Locate the cell with the specified text and output its [X, Y] center coordinate. 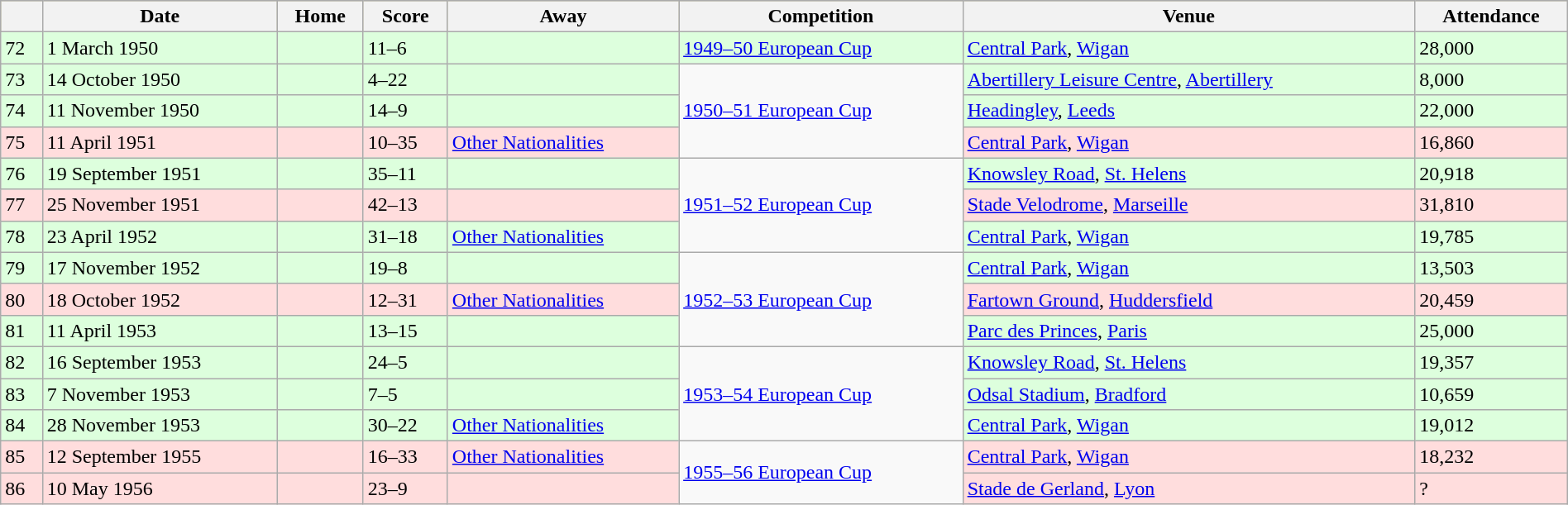
16 September 1953 [160, 362]
11 April 1951 [160, 142]
19 September 1951 [160, 174]
19,357 [1492, 362]
1951–52 European Cup [821, 205]
28 November 1953 [160, 426]
10 May 1956 [160, 488]
42–13 [405, 205]
13–15 [405, 331]
25,000 [1492, 331]
7 November 1953 [160, 394]
1955–56 European Cup [821, 473]
18,232 [1492, 457]
Stade de Gerland, Lyon [1189, 488]
20,918 [1492, 174]
28,000 [1492, 48]
18 October 1952 [160, 299]
12 September 1955 [160, 457]
Stade Velodrome, Marseille [1189, 205]
19–8 [405, 268]
10–35 [405, 142]
? [1492, 488]
1950–51 European Cup [821, 111]
22,000 [1492, 111]
Score [405, 17]
82 [22, 362]
75 [22, 142]
78 [22, 236]
1952–53 European Cup [821, 299]
25 November 1951 [160, 205]
23 April 1952 [160, 236]
8,000 [1492, 79]
85 [22, 457]
19,785 [1492, 236]
Date [160, 17]
17 November 1952 [160, 268]
14–9 [405, 111]
13,503 [1492, 268]
72 [22, 48]
Odsal Stadium, Bradford [1189, 394]
Venue [1189, 17]
16–33 [405, 457]
24–5 [405, 362]
83 [22, 394]
Fartown Ground, Huddersfield [1189, 299]
11 April 1953 [160, 331]
84 [22, 426]
31,810 [1492, 205]
81 [22, 331]
23–9 [405, 488]
19,012 [1492, 426]
31–18 [405, 236]
20,459 [1492, 299]
7–5 [405, 394]
77 [22, 205]
1953–54 European Cup [821, 393]
Attendance [1492, 17]
35–11 [405, 174]
1 March 1950 [160, 48]
80 [22, 299]
73 [22, 79]
14 October 1950 [160, 79]
16,860 [1492, 142]
74 [22, 111]
Abertillery Leisure Centre, Abertillery [1189, 79]
Parc des Princes, Paris [1189, 331]
Headingley, Leeds [1189, 111]
79 [22, 268]
11–6 [405, 48]
Away [562, 17]
Competition [821, 17]
4–22 [405, 79]
30–22 [405, 426]
12–31 [405, 299]
11 November 1950 [160, 111]
76 [22, 174]
86 [22, 488]
1949–50 European Cup [821, 48]
Home [320, 17]
10,659 [1492, 394]
